For the text-containing cell, return its midpoint in [X, Y] coordinate format. 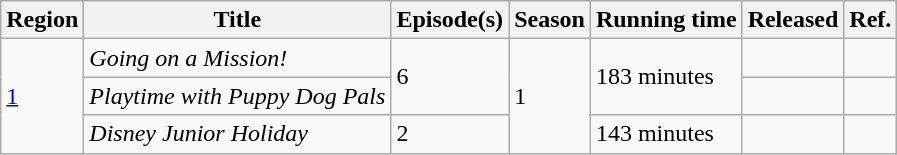
2 [450, 134]
Season [550, 20]
Playtime with Puppy Dog Pals [238, 96]
Going on a Mission! [238, 58]
Ref. [870, 20]
Region [42, 20]
143 minutes [666, 134]
Released [793, 20]
Disney Junior Holiday [238, 134]
6 [450, 77]
Running time [666, 20]
Title [238, 20]
183 minutes [666, 77]
Episode(s) [450, 20]
